Capture the cell that displays the provided text and extract its [x, y] central coordinate. 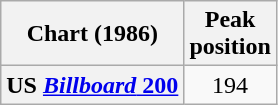
Peakposition [230, 34]
US Billboard 200 [92, 85]
194 [230, 85]
Chart (1986) [92, 34]
